Return [X, Y] of the center of cell containing provided text 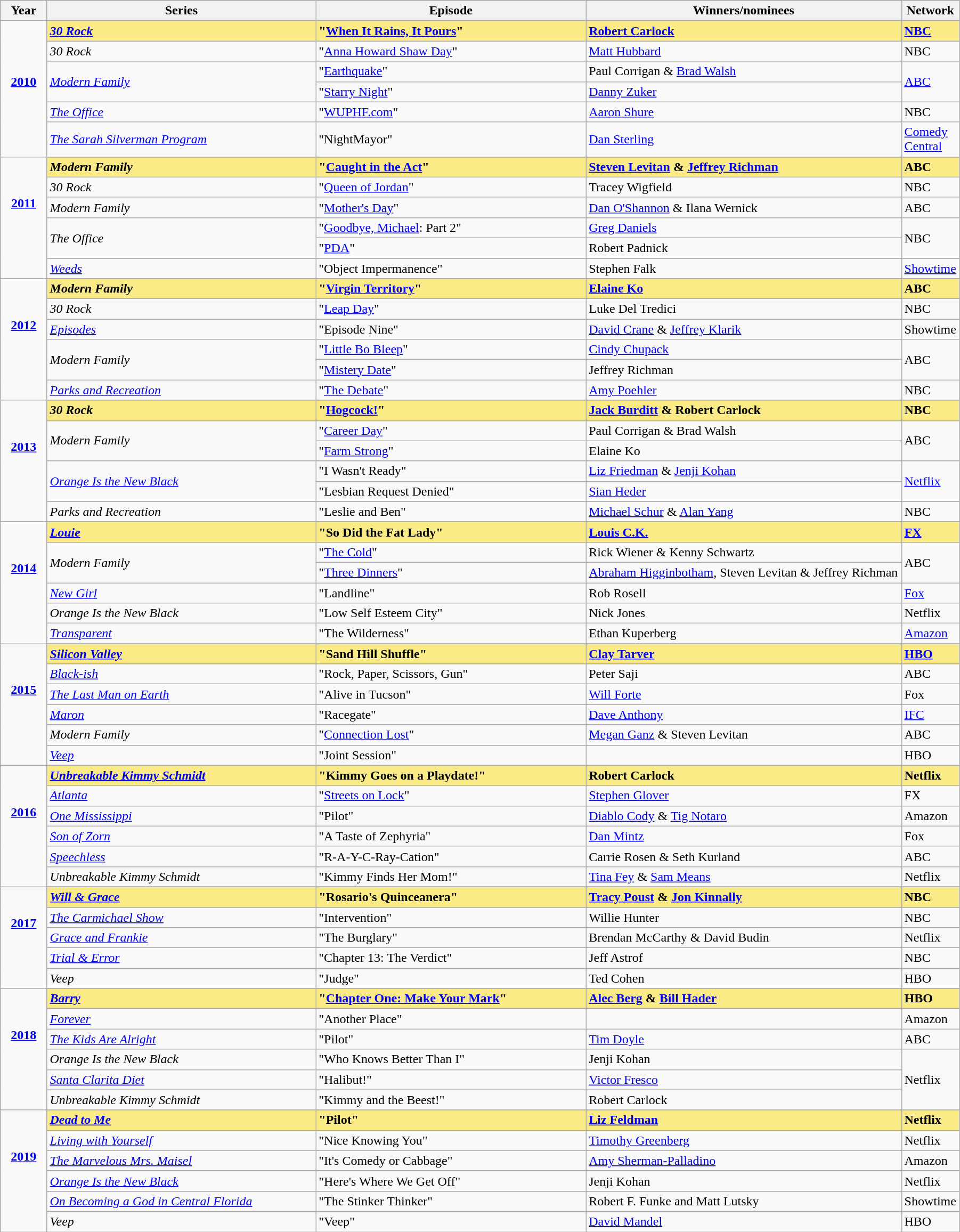
New Girl [181, 593]
"Joint Session" [451, 755]
"Little Bo Bleep" [451, 350]
Trial & Error [181, 958]
Carrie Rosen & Seth Kurland [744, 856]
Comedy Central [930, 140]
Santa Clarita Diet [181, 1080]
Sian Heder [744, 491]
Speechless [181, 856]
2017 [23, 937]
"Object Impermanence" [451, 268]
Forever [181, 1019]
"Another Place" [451, 1019]
Amy Poehler [744, 390]
Jack Burditt & Robert Carlock [744, 410]
"So Did the Fat Lady" [451, 532]
Stephen Glover [744, 796]
David Crane & Jeffrey Klarik [744, 329]
"Earthquake" [451, 71]
2014 [23, 582]
Dan Mintz [744, 836]
Son of Zorn [181, 836]
Victor Fresco [744, 1080]
The Last Man on Earth [181, 694]
"Leap Day" [451, 309]
"Caught in the Act" [451, 167]
Clay Tarver [744, 654]
"WUPHF.com" [451, 112]
2015 [23, 704]
"Nice Knowing You" [451, 1140]
Grace and Frankie [181, 938]
Danny Zuker [744, 92]
Tim Doyle [744, 1039]
The Marvelous Mrs. Maisel [181, 1161]
"Racegate" [451, 715]
"The Cold" [451, 552]
Tina Fey & Sam Means [744, 877]
"Connection Lost" [451, 735]
The Sarah Silverman Program [181, 140]
Diablo Cody & Tig Notaro [744, 816]
Aaron Shure [744, 112]
Alec Berg & Bill Hader [744, 999]
The Carmichael Show [181, 917]
"Starry Night" [451, 92]
2019 [23, 1171]
Abraham Higginbotham, Steven Levitan & Jeffrey Richman [744, 572]
"Kimmy Finds Her Mom!" [451, 877]
2010 [23, 88]
"A Taste of Zephyria" [451, 836]
Robert Padnick [744, 248]
"Chapter 13: The Verdict" [451, 958]
"Episode Nine" [451, 329]
"Mistery Date" [451, 370]
Brendan McCarthy & David Budin [744, 938]
Liz Friedman & Jenji Kohan [744, 471]
Tracey Wigfield [744, 187]
"Kimmy Goes on a Playdate!" [451, 775]
"Rosario's Quinceanera" [451, 897]
Jeff Astrof [744, 958]
"The Stinker Thinker" [451, 1201]
"Who Knows Better Than I" [451, 1059]
"Rock, Paper, Scissors, Gun" [451, 674]
"Here's Where We Get Off" [451, 1181]
Winners/nominees [744, 11]
Dan O'Shannon & Ilana Wernick [744, 207]
Timothy Greenberg [744, 1140]
"When It Rains, It Pours" [451, 31]
Greg Daniels [744, 228]
Dead to Me [181, 1120]
"Farm Strong" [451, 451]
Rick Wiener & Kenny Schwartz [744, 552]
"Alive in Tucson" [451, 694]
Network [930, 11]
Black-ish [181, 674]
Louie [181, 532]
Dan Sterling [744, 140]
"Anna Howard Shaw Day" [451, 51]
"The Burglary" [451, 938]
Episodes [181, 329]
Series [181, 11]
One Mississippi [181, 816]
2011 [23, 217]
"Virgin Territory" [451, 289]
"Intervention" [451, 917]
2016 [23, 826]
"Landline" [451, 593]
2013 [23, 461]
Michael Schur & Alan Yang [744, 512]
Barry [181, 999]
Louis C.K. [744, 532]
"Sand Hill Shuffle" [451, 654]
"Streets on Lock" [451, 796]
"NightMayor" [451, 140]
Liz Feldman [744, 1120]
Luke Del Tredici [744, 309]
"The Debate" [451, 390]
Robert F. Funke and Matt Lutsky [744, 1201]
David Mandel [744, 1221]
Weeds [181, 268]
"Mother's Day" [451, 207]
"Hogcock!" [451, 410]
"Three Dinners" [451, 572]
"Low Self Esteem City" [451, 613]
Matt Hubbard [744, 51]
Rob Rosell [744, 593]
Silicon Valley [181, 654]
"Veep" [451, 1221]
"Queen of Jordan" [451, 187]
Nick Jones [744, 613]
"Judge" [451, 978]
Will Forte [744, 694]
Stephen Falk [744, 268]
Ethan Kuperberg [744, 634]
Will & Grace [181, 897]
Living with Yourself [181, 1140]
Willie Hunter [744, 917]
"Goodbye, Michael: Part 2" [451, 228]
Amy Sherman-Palladino [744, 1161]
"R-A-Y-C-Ray-Cation" [451, 856]
"Leslie and Ben" [451, 512]
2018 [23, 1049]
"Halibut!" [451, 1080]
On Becoming a God in Central Florida [181, 1201]
Maron [181, 715]
Year [23, 11]
"PDA" [451, 248]
Jeffrey Richman [744, 370]
Transparent [181, 634]
Atlanta [181, 796]
"Kimmy and the Beest!" [451, 1100]
"Chapter One: Make Your Mark" [451, 999]
"I Wasn't Ready" [451, 471]
Dave Anthony [744, 715]
Ted Cohen [744, 978]
Steven Levitan & Jeffrey Richman [744, 167]
Peter Saji [744, 674]
Episode [451, 11]
Megan Ganz & Steven Levitan [744, 735]
"Lesbian Request Denied" [451, 491]
"It's Comedy or Cabbage" [451, 1161]
"The Wilderness" [451, 634]
IFC [930, 715]
Tracy Poust & Jon Kinnally [744, 897]
2012 [23, 339]
The Kids Are Alright [181, 1039]
Cindy Chupack [744, 350]
"Career Day" [451, 431]
